Determine the (x, y) coordinate at the center of the cell enclosing the given text.  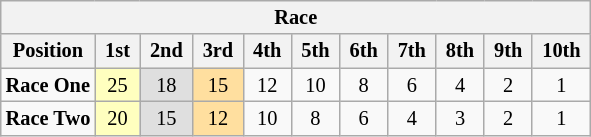
Position (48, 51)
Race Two (48, 118)
6th (364, 51)
25 (118, 85)
3rd (218, 51)
7th (412, 51)
Race (296, 17)
4th (267, 51)
8th (460, 51)
Race One (48, 85)
2nd (166, 51)
5th (315, 51)
18 (166, 85)
9th (508, 51)
20 (118, 118)
3 (460, 118)
10th (561, 51)
1st (118, 51)
